Capture the cell that displays the provided text and extract its [X, Y] central coordinate. 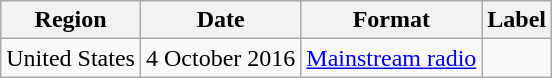
Label [517, 20]
Mainstream radio [392, 58]
Date [220, 20]
Region [71, 20]
United States [71, 58]
Format [392, 20]
4 October 2016 [220, 58]
